Return the (X, Y) coordinate for the center point of the cell that contains the specified text.  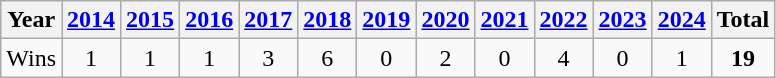
4 (564, 58)
2024 (682, 20)
2019 (386, 20)
19 (743, 58)
2020 (446, 20)
3 (268, 58)
Wins (32, 58)
2017 (268, 20)
Total (743, 20)
2014 (92, 20)
2018 (328, 20)
2022 (564, 20)
Year (32, 20)
2 (446, 58)
2021 (504, 20)
2015 (150, 20)
2016 (210, 20)
6 (328, 58)
2023 (622, 20)
